Pinpoint the cell where the given text exists, returning its [X, Y] midpoint coordinate. 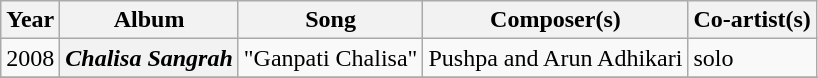
solo [752, 58]
Co-artist(s) [752, 20]
2008 [30, 58]
Chalisa Sangrah [149, 58]
Pushpa and Arun Adhikari [556, 58]
Year [30, 20]
Composer(s) [556, 20]
Song [330, 20]
Album [149, 20]
"Ganpati Chalisa" [330, 58]
